Return [X, Y] of the center of cell containing provided text 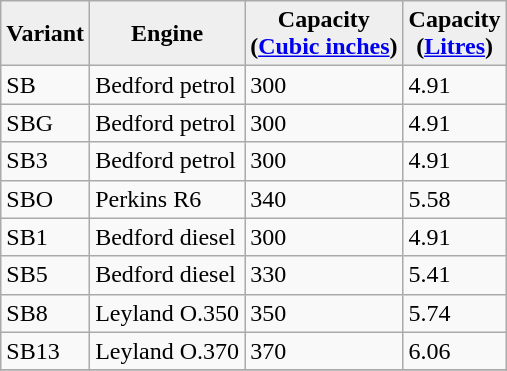
Capacity(Litres) [454, 34]
SB13 [46, 351]
Leyland O.370 [168, 351]
330 [324, 275]
5.58 [454, 199]
5.41 [454, 275]
Engine [168, 34]
SB5 [46, 275]
350 [324, 313]
340 [324, 199]
6.06 [454, 351]
SB8 [46, 313]
Perkins R6 [168, 199]
Leyland O.350 [168, 313]
SB1 [46, 237]
SB [46, 85]
Variant [46, 34]
SB3 [46, 161]
370 [324, 351]
Capacity(Cubic inches) [324, 34]
SBO [46, 199]
SBG [46, 123]
5.74 [454, 313]
